For the text-containing cell, return its midpoint in (X, Y) coordinate format. 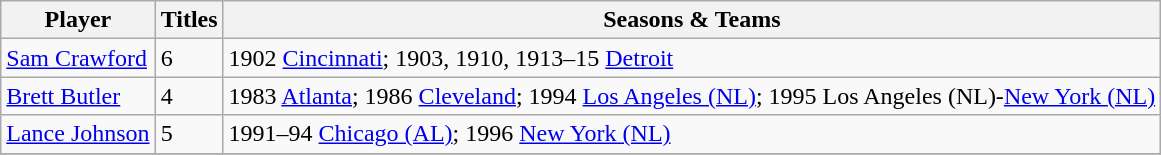
Lance Johnson (78, 134)
Seasons & Teams (692, 20)
Player (78, 20)
6 (189, 58)
Sam Crawford (78, 58)
Brett Butler (78, 96)
1991–94 Chicago (AL); 1996 New York (NL) (692, 134)
1983 Atlanta; 1986 Cleveland; 1994 Los Angeles (NL); 1995 Los Angeles (NL)-New York (NL) (692, 96)
Titles (189, 20)
4 (189, 96)
5 (189, 134)
1902 Cincinnati; 1903, 1910, 1913–15 Detroit (692, 58)
